Find where the given text appears and provide that cell's center as [x, y] coordinate. 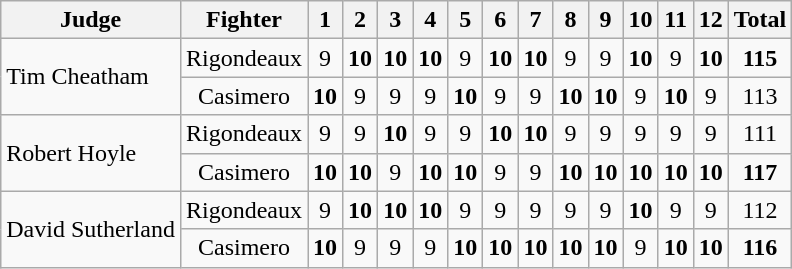
1 [326, 20]
8 [570, 20]
3 [396, 20]
David Sutherland [91, 229]
112 [760, 210]
Total [760, 20]
7 [536, 20]
2 [360, 20]
Robert Hoyle [91, 153]
115 [760, 58]
113 [760, 96]
Judge [91, 20]
111 [760, 134]
11 [676, 20]
12 [710, 20]
6 [500, 20]
Tim Cheatham [91, 77]
Fighter [244, 20]
116 [760, 248]
117 [760, 172]
4 [430, 20]
5 [466, 20]
